From the cell containing the given text, extract its center point as (X, Y) coordinate. 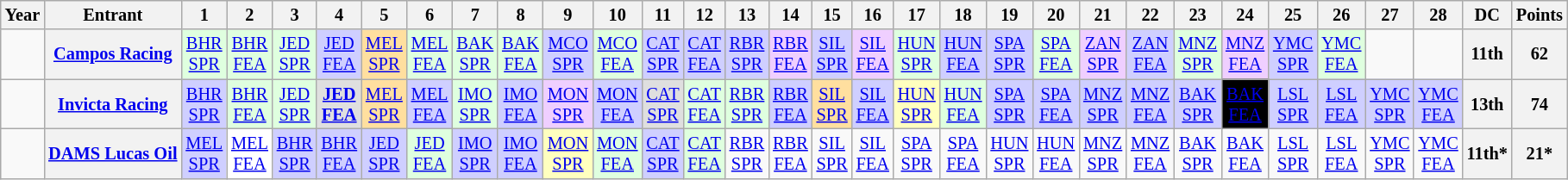
26 (1341, 15)
Campos Racing (112, 54)
11th* (1487, 153)
13 (747, 15)
24 (1245, 15)
ZANFEA (1151, 54)
19 (1009, 15)
10 (618, 15)
7 (474, 15)
Year (22, 15)
11th (1487, 54)
21 (1102, 15)
13th (1487, 104)
16 (873, 15)
ZANSPR (1102, 54)
25 (1293, 15)
17 (917, 15)
MCOSPR (568, 54)
DAMS Lucas Oil (112, 153)
Invicta Racing (112, 104)
15 (832, 15)
22 (1151, 15)
14 (790, 15)
18 (963, 15)
2 (250, 15)
DC (1487, 15)
62 (1540, 54)
Points (1540, 15)
3 (295, 15)
20 (1056, 15)
4 (339, 15)
11 (662, 15)
74 (1540, 104)
MCOFEA (618, 54)
5 (385, 15)
21* (1540, 153)
9 (568, 15)
12 (705, 15)
Entrant (112, 15)
23 (1197, 15)
27 (1389, 15)
28 (1438, 15)
8 (521, 15)
1 (204, 15)
6 (430, 15)
